Detect which cell encompasses the target text, then output its [x, y] center coordinate. 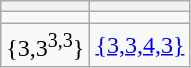
{3,33,3} [46, 46]
{3,3,4,3} [140, 46]
